Return [x, y] of the center of cell containing provided text 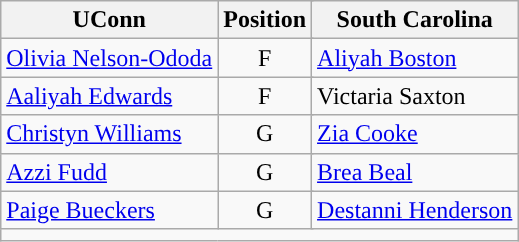
Olivia Nelson-Ododa [110, 58]
Victaria Saxton [415, 96]
Destanni Henderson [415, 210]
Position [265, 20]
South Carolina [415, 20]
Azzi Fudd [110, 172]
Brea Beal [415, 172]
Zia Cooke [415, 134]
Aaliyah Edwards [110, 96]
Paige Bueckers [110, 210]
Aliyah Boston [415, 58]
Christyn Williams [110, 134]
UConn [110, 20]
